Capture the cell that displays the provided text and extract its (x, y) central coordinate. 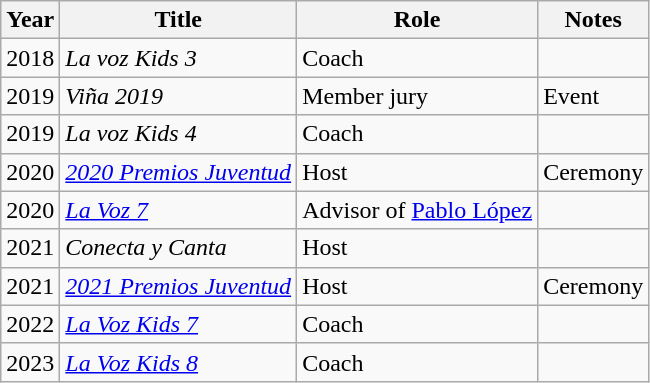
2018 (30, 58)
La Voz Kids 8 (178, 362)
Year (30, 20)
Event (594, 96)
2023 (30, 362)
2022 (30, 324)
Advisor of Pablo López (418, 210)
Title (178, 20)
Member jury (418, 96)
Role (418, 20)
Viña 2019 (178, 96)
La voz Kids 3 (178, 58)
La Voz Kids 7 (178, 324)
La Voz 7 (178, 210)
2020 Premios Juventud (178, 172)
La voz Kids 4 (178, 134)
Conecta y Canta (178, 248)
2021 Premios Juventud (178, 286)
Notes (594, 20)
